Identify which cell holds the provided text, then report its [X, Y] central coordinate. 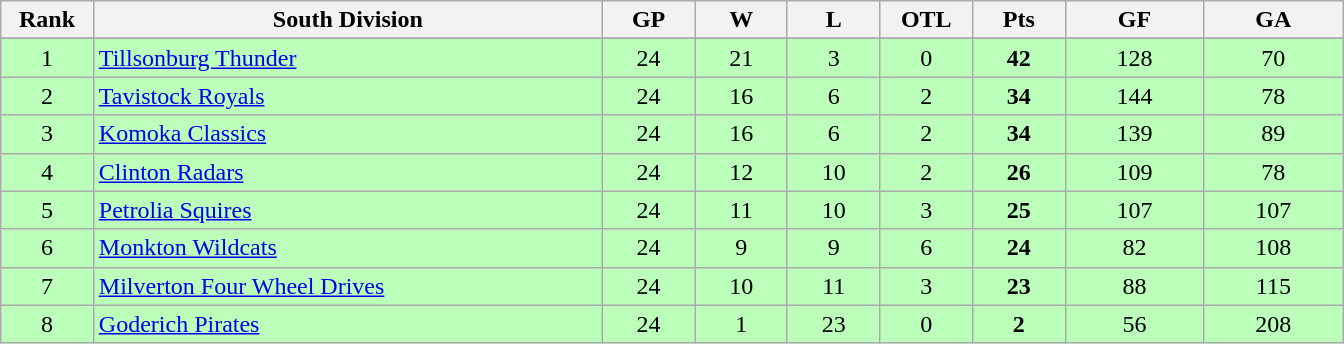
70 [1274, 58]
Tillsonburg Thunder [348, 58]
144 [1134, 96]
12 [742, 172]
South Division [348, 20]
Monkton Wildcats [348, 248]
88 [1134, 286]
5 [48, 210]
208 [1274, 324]
Pts [1020, 20]
GP [648, 20]
Goderich Pirates [348, 324]
128 [1134, 58]
Rank [48, 20]
56 [1134, 324]
OTL [926, 20]
89 [1274, 134]
Tavistock Royals [348, 96]
108 [1274, 248]
7 [48, 286]
GA [1274, 20]
26 [1020, 172]
W [742, 20]
4 [48, 172]
Komoka Classics [348, 134]
Clinton Radars [348, 172]
Milverton Four Wheel Drives [348, 286]
25 [1020, 210]
82 [1134, 248]
139 [1134, 134]
109 [1134, 172]
L [834, 20]
115 [1274, 286]
42 [1020, 58]
21 [742, 58]
8 [48, 324]
GF [1134, 20]
Petrolia Squires [348, 210]
